Determine the (x, y) coordinate at the center of the cell enclosing the given text.  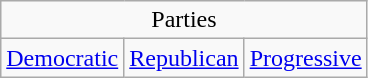
Progressive (306, 58)
Democratic (62, 58)
Parties (184, 20)
Republican (184, 58)
